Return the [x, y] coordinate for the center point of the cell that contains the specified text.  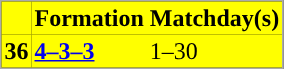
1–30 [214, 50]
4–3–3 [90, 50]
36 [17, 50]
Formation [90, 18]
Matchday(s) [214, 18]
